For the text-containing cell, return its midpoint in [x, y] coordinate format. 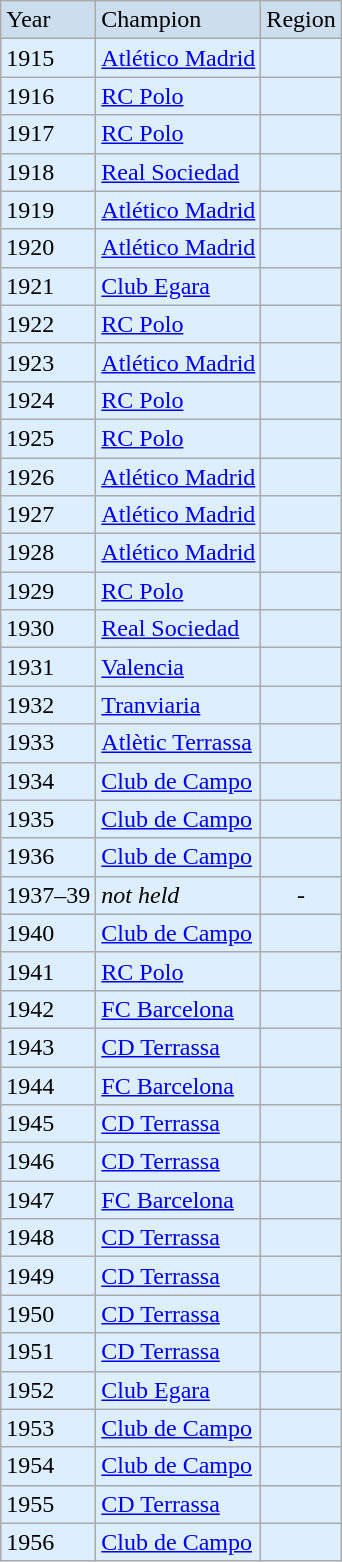
1919 [48, 210]
1956 [48, 1542]
1947 [48, 1200]
Atlètic Terrassa [178, 743]
1949 [48, 1276]
1948 [48, 1238]
1954 [48, 1466]
1944 [48, 1085]
1950 [48, 1314]
Champion [178, 20]
1945 [48, 1124]
- [301, 895]
Year [48, 20]
1946 [48, 1162]
1926 [48, 477]
1922 [48, 324]
Tranviaria [178, 705]
1941 [48, 971]
1917 [48, 134]
Region [301, 20]
1935 [48, 819]
1940 [48, 933]
1920 [48, 248]
1923 [48, 362]
1932 [48, 705]
1928 [48, 553]
1936 [48, 857]
1942 [48, 1009]
1951 [48, 1352]
1937–39 [48, 895]
1952 [48, 1390]
1918 [48, 172]
1916 [48, 96]
1915 [48, 58]
Valencia [178, 667]
1930 [48, 629]
1929 [48, 591]
1953 [48, 1428]
1927 [48, 515]
1934 [48, 781]
1921 [48, 286]
not held [178, 895]
1943 [48, 1047]
1924 [48, 400]
1931 [48, 667]
1925 [48, 438]
1955 [48, 1504]
1933 [48, 743]
